Search for the cell housing the specified text and yield its [x, y] center coordinate. 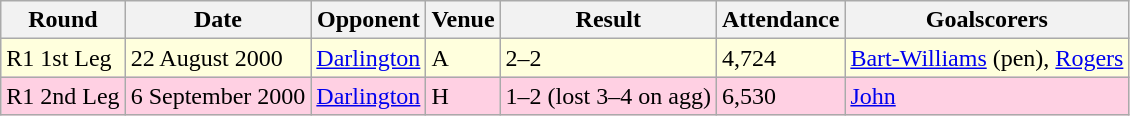
A [463, 58]
R1 1st Leg [63, 58]
Bart-Williams (pen), Rogers [987, 58]
6 September 2000 [218, 96]
Venue [463, 20]
John [987, 96]
Date [218, 20]
H [463, 96]
Round [63, 20]
22 August 2000 [218, 58]
R1 2nd Leg [63, 96]
Goalscorers [987, 20]
2–2 [608, 58]
Result [608, 20]
Opponent [368, 20]
4,724 [780, 58]
Attendance [780, 20]
1–2 (lost 3–4 on agg) [608, 96]
6,530 [780, 96]
